Find where the given text appears and provide that cell's center as (x, y) coordinate. 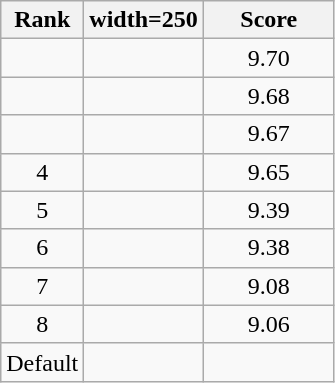
Default (42, 362)
5 (42, 210)
9.67 (268, 134)
9.38 (268, 248)
Rank (42, 20)
width=250 (144, 20)
9.65 (268, 172)
4 (42, 172)
9.08 (268, 286)
7 (42, 286)
Score (268, 20)
9.68 (268, 96)
9.39 (268, 210)
9.06 (268, 324)
6 (42, 248)
8 (42, 324)
9.70 (268, 58)
